Determine the [x, y] coordinate at the center of the cell enclosing the given text.  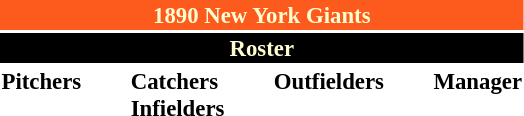
1890 New York Giants [262, 15]
Roster [262, 48]
